For the text-containing cell, return its midpoint in [x, y] coordinate format. 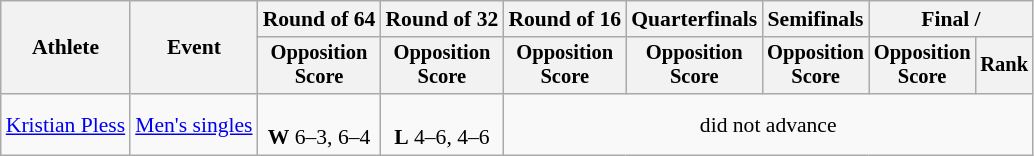
Event [194, 48]
Kristian Pless [66, 124]
Round of 16 [564, 19]
L 4–6, 4–6 [442, 124]
Round of 64 [320, 19]
Athlete [66, 48]
Final / [951, 19]
Quarterfinals [694, 19]
Rank [1004, 66]
did not advance [768, 124]
Semifinals [816, 19]
Men's singles [194, 124]
W 6–3, 6–4 [320, 124]
Round of 32 [442, 19]
